Pinpoint the cell where the given text exists, returning its (x, y) midpoint coordinate. 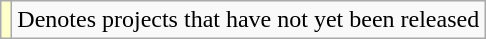
Denotes projects that have not yet been released (248, 20)
